Return the (x, y) coordinate for the center point of the cell that contains the specified text.  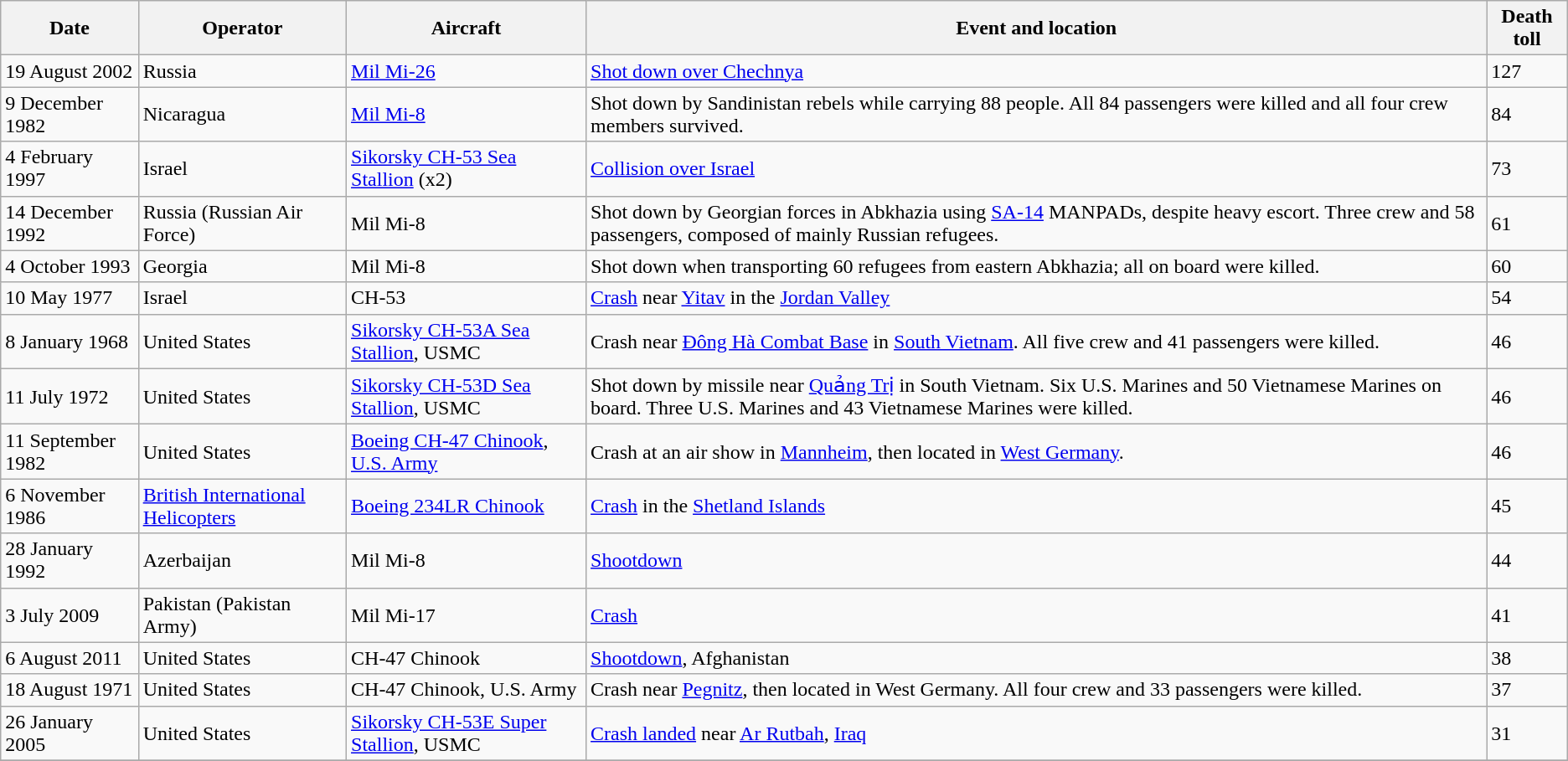
61 (1527, 223)
Nicaragua (242, 114)
Mil Mi-17 (467, 614)
Crash (1037, 614)
4 February 1997 (70, 169)
Shot down when transporting 60 refugees from eastern Abkhazia; all on board were killed. (1037, 266)
73 (1527, 169)
Crash near Đông Hà Combat Base in South Vietnam. All five crew and 41 passengers were killed. (1037, 342)
Boeing CH-47 Chinook, U.S. Army (467, 452)
45 (1527, 506)
127 (1527, 71)
CH-53 (467, 298)
Georgia (242, 266)
Russia (Russian Air Force) (242, 223)
11 September 1982 (70, 452)
8 January 1968 (70, 342)
Operator (242, 28)
Pakistan (Pakistan Army) (242, 614)
Crash at an air show in Mannheim, then located in West Germany. (1037, 452)
4 October 1993 (70, 266)
Sikorsky CH-53A Sea Stallion, USMC (467, 342)
60 (1527, 266)
6 November 1986 (70, 506)
26 January 2005 (70, 733)
54 (1527, 298)
Sikorsky CH-53 Sea Stallion (x2) (467, 169)
British International Helicopters (242, 506)
Mil Mi-26 (467, 71)
31 (1527, 733)
38 (1527, 658)
44 (1527, 561)
Collision over Israel (1037, 169)
37 (1527, 690)
Crash in the Shetland Islands (1037, 506)
18 August 1971 (70, 690)
6 August 2011 (70, 658)
CH-47 Chinook (467, 658)
Crash near Pegnitz, then located in West Germany. All four crew and 33 passengers were killed. (1037, 690)
Sikorsky CH-53D Sea Stallion, USMC (467, 397)
9 December 1982 (70, 114)
41 (1527, 614)
Russia (242, 71)
Shot down by Sandinistan rebels while carrying 88 people. All 84 passengers were killed and all four crew members survived. (1037, 114)
Azerbaijan (242, 561)
Shootdown, Afghanistan (1037, 658)
CH-47 Chinook, U.S. Army (467, 690)
19 August 2002 (70, 71)
Boeing 234LR Chinook (467, 506)
Crash landed near Ar Rutbah, Iraq (1037, 733)
14 December 1992 (70, 223)
84 (1527, 114)
Crash near Yitav in the Jordan Valley (1037, 298)
Aircraft (467, 28)
Sikorsky CH-53E Super Stallion, USMC (467, 733)
10 May 1977 (70, 298)
Shot down over Chechnya (1037, 71)
Event and location (1037, 28)
3 July 2009 (70, 614)
11 July 1972 (70, 397)
Shootdown (1037, 561)
Date (70, 28)
Death toll (1527, 28)
28 January 1992 (70, 561)
